Find where the given text appears and provide that cell's center as (X, Y) coordinate. 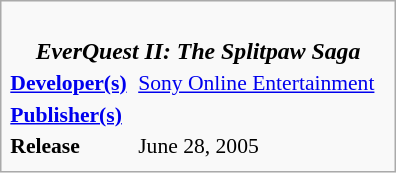
Publisher(s) (72, 114)
Developer(s) (72, 83)
June 28, 2005 (262, 146)
EverQuest II: The Splitpaw Saga (198, 38)
Release (72, 146)
Sony Online Entertainment (262, 83)
